Search for the cell housing the specified text and yield its [x, y] center coordinate. 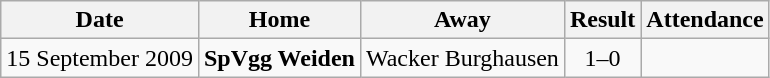
15 September 2009 [100, 58]
1–0 [602, 58]
Wacker Burghausen [462, 58]
Away [462, 20]
Result [602, 20]
SpVgg Weiden [279, 58]
Date [100, 20]
Home [279, 20]
Attendance [705, 20]
